Search for the cell housing the specified text and yield its (X, Y) center coordinate. 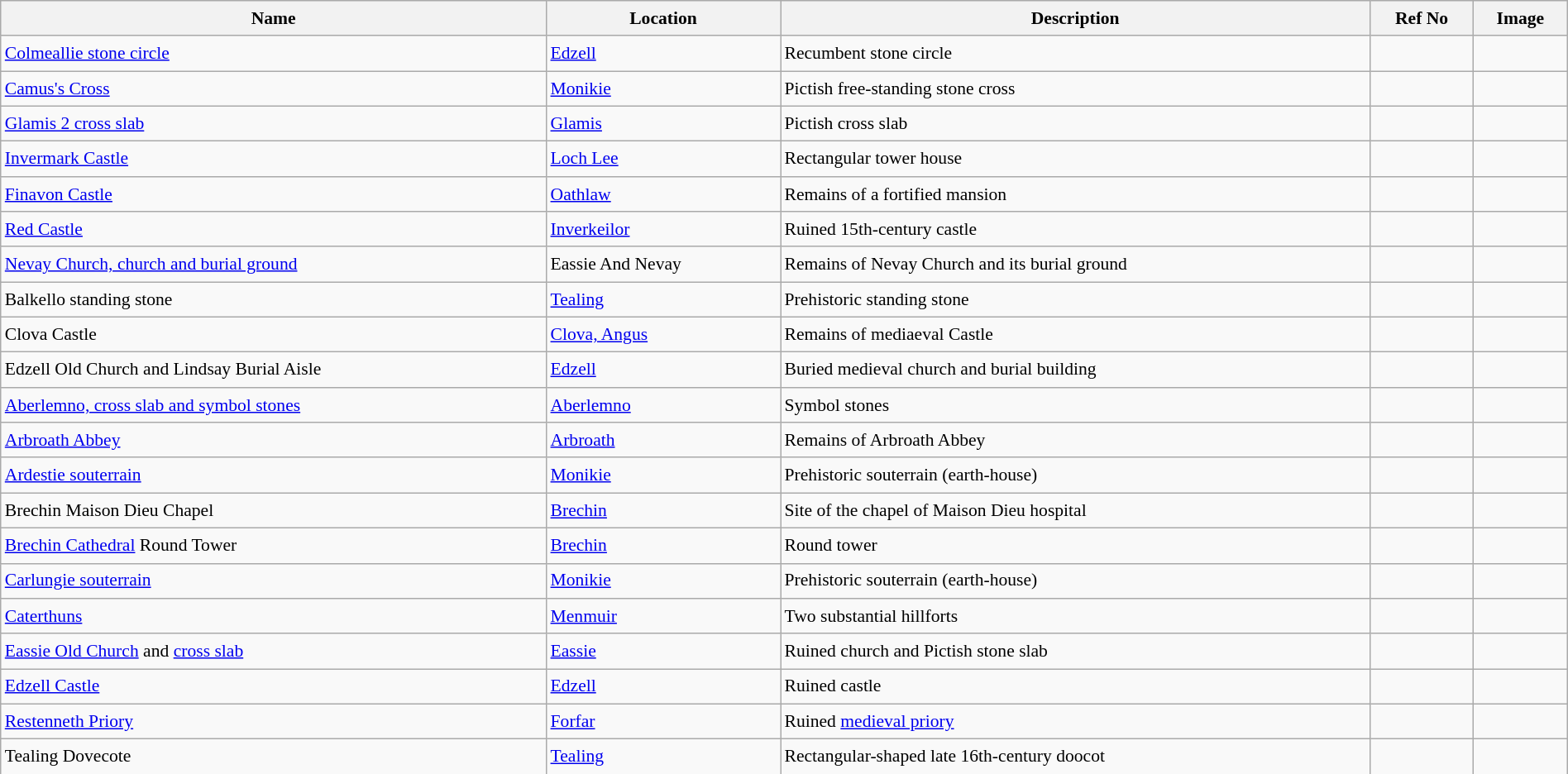
Remains of mediaeval Castle (1075, 336)
Edzell Old Church and Lindsay Burial Aisle (274, 370)
Symbol stones (1075, 405)
Glamis 2 cross slab (274, 124)
Ruined medieval priory (1075, 721)
Description (1075, 18)
Ruined church and Pictish stone slab (1075, 652)
Carlungie souterrain (274, 580)
Red Castle (274, 230)
Pictish cross slab (1075, 124)
Arbroath (663, 440)
Caterthuns (274, 617)
Image (1520, 18)
Buried medieval church and burial building (1075, 370)
Ruined castle (1075, 686)
Prehistoric standing stone (1075, 299)
Site of the chapel of Maison Dieu hospital (1075, 511)
Balkello standing stone (274, 299)
Camus's Cross (274, 89)
Glamis (663, 124)
Loch Lee (663, 159)
Two substantial hillforts (1075, 617)
Edzell Castle (274, 686)
Ref No (1422, 18)
Restenneth Priory (274, 721)
Remains of Arbroath Abbey (1075, 440)
Nevay Church, church and burial ground (274, 265)
Eassie (663, 652)
Colmeallie stone circle (274, 55)
Rectangular tower house (1075, 159)
Name (274, 18)
Recumbent stone circle (1075, 55)
Aberlemno, cross slab and symbol stones (274, 405)
Oathlaw (663, 195)
Aberlemno (663, 405)
Clova Castle (274, 336)
Ardestie souterrain (274, 476)
Tealing (663, 299)
Round tower (1075, 546)
Inverkeilor (663, 230)
Ruined 15th-century castle (1075, 230)
Invermark Castle (274, 159)
Eassie Old Church and cross slab (274, 652)
Menmuir (663, 617)
Pictish free-standing stone cross (1075, 89)
Forfar (663, 721)
Remains of a fortified mansion (1075, 195)
Finavon Castle (274, 195)
Eassie And Nevay (663, 265)
Brechin Maison Dieu Chapel (274, 511)
Arbroath Abbey (274, 440)
Location (663, 18)
Clova, Angus (663, 336)
Remains of Nevay Church and its burial ground (1075, 265)
Brechin Cathedral Round Tower (274, 546)
